Detect which cell encompasses the target text, then output its [X, Y] center coordinate. 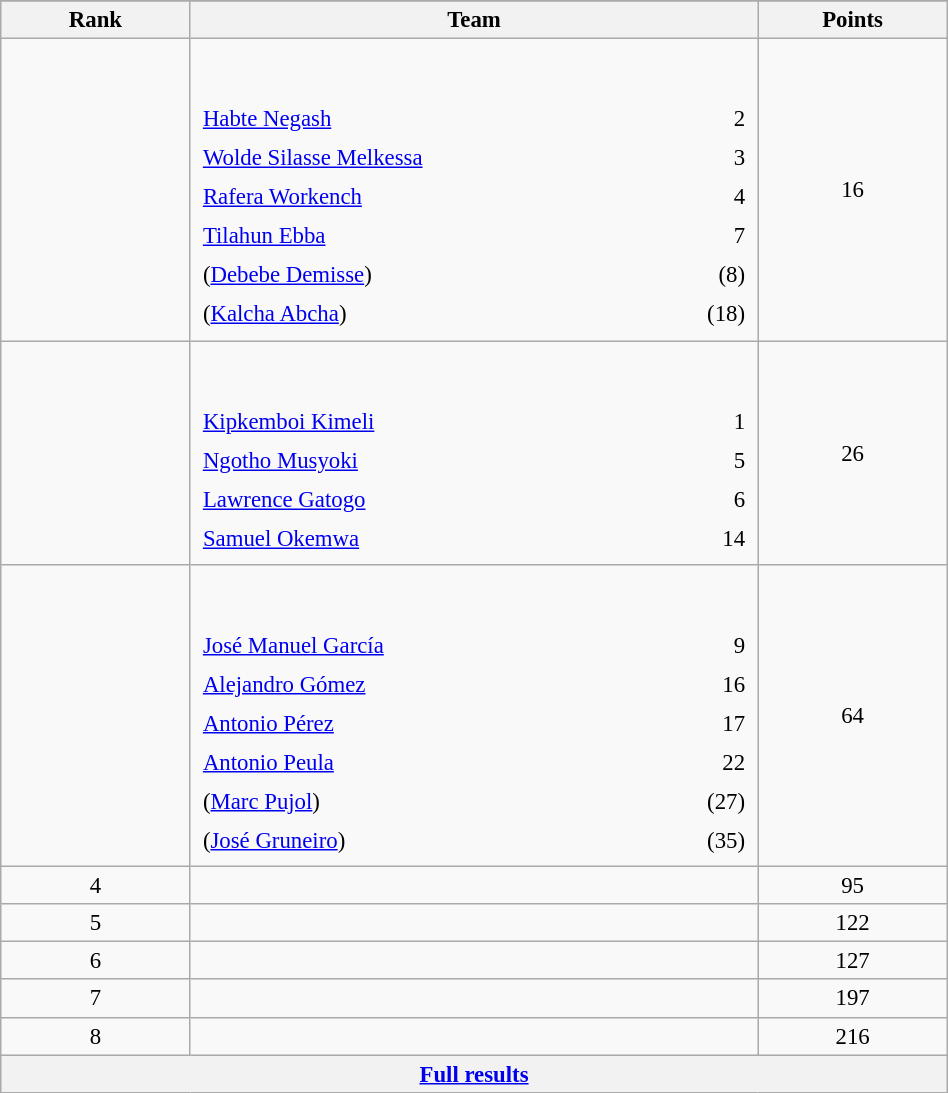
26 [852, 453]
197 [852, 999]
17 [696, 723]
Full results [474, 1074]
Kipkemboi Kimeli 1 Ngotho Musyoki 5 Lawrence Gatogo 6 Samuel Okemwa 14 [474, 453]
Antonio Pérez [418, 723]
95 [852, 886]
Ngotho Musyoki [431, 460]
1 [708, 421]
José Manuel García [418, 645]
8 [96, 1036]
122 [852, 923]
22 [696, 762]
Lawrence Gatogo [431, 499]
(Marc Pujol) [418, 801]
(José Gruneiro) [418, 840]
Rank [96, 20]
(18) [703, 314]
Tilahun Ebba [426, 236]
14 [708, 538]
2 [703, 119]
Habte Negash 2 Wolde Silasse Melkessa 3 Rafera Workench 4 Tilahun Ebba 7 (Debebe Demisse) (8) (Kalcha Abcha) (18) [474, 190]
José Manuel García 9 Alejandro Gómez 16 Antonio Pérez 17 Antonio Peula 22 (Marc Pujol) (27) (José Gruneiro) (35) [474, 716]
(8) [703, 275]
Wolde Silasse Melkessa [426, 158]
(35) [696, 840]
Antonio Peula [418, 762]
64 [852, 716]
Alejandro Gómez [418, 684]
9 [696, 645]
127 [852, 961]
Team [474, 20]
Rafera Workench [426, 197]
Kipkemboi Kimeli [431, 421]
(Kalcha Abcha) [426, 314]
Samuel Okemwa [431, 538]
3 [703, 158]
Points [852, 20]
Habte Negash [426, 119]
(Debebe Demisse) [426, 275]
(27) [696, 801]
216 [852, 1036]
